Identify which cell holds the provided text, then report its (X, Y) central coordinate. 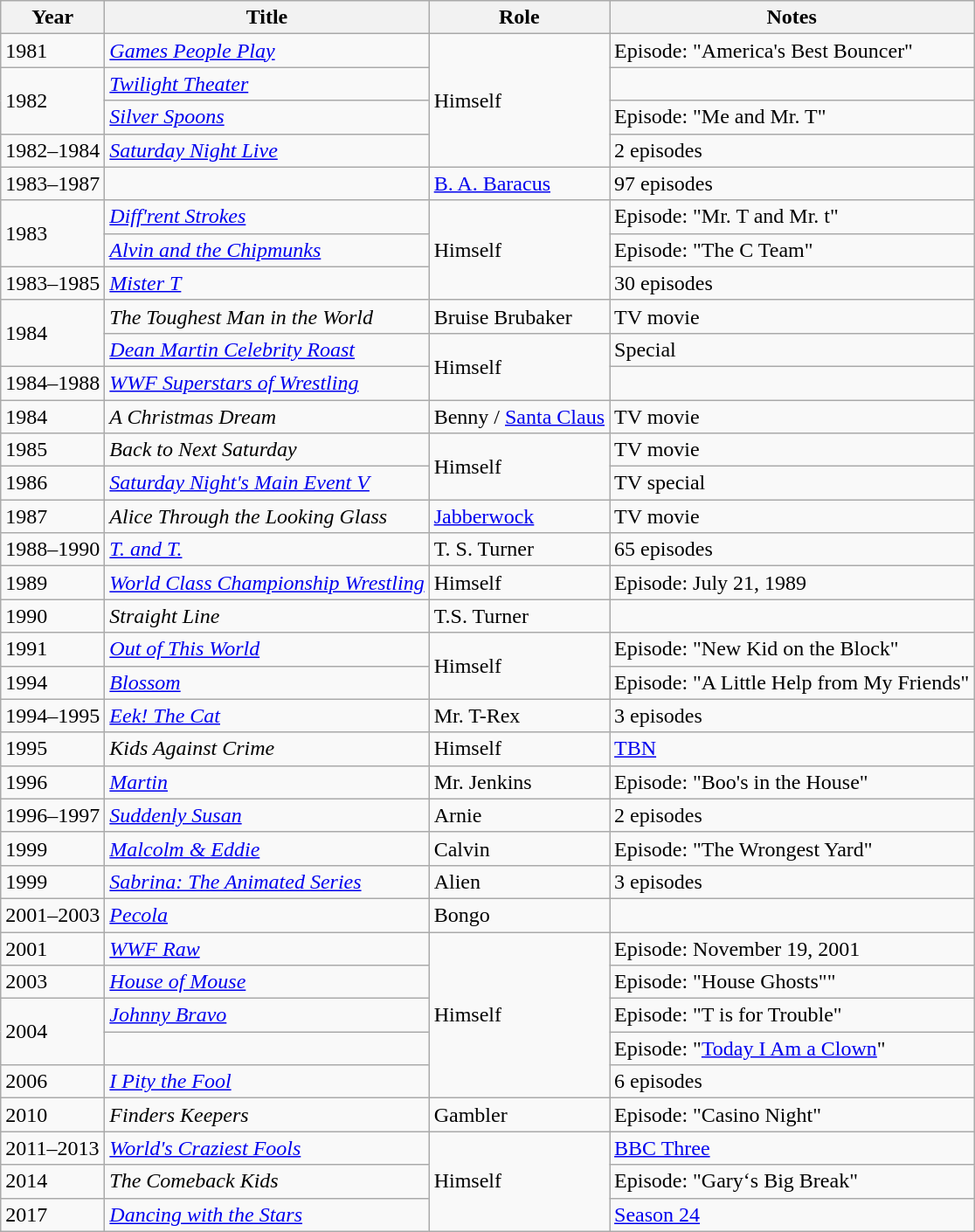
Calvin (519, 848)
2001–2003 (52, 915)
Martin (267, 782)
Arnie (519, 815)
Episode: "Mr. T and Mr. t" (792, 217)
Episode: "Casino Night" (792, 1115)
T. S. Turner (519, 550)
World Class Championship Wrestling (267, 583)
Role (519, 17)
House of Mouse (267, 982)
1982–1984 (52, 150)
Eek! The Cat (267, 716)
A Christmas Dream (267, 417)
Year (52, 17)
TBN (792, 749)
1983–1985 (52, 283)
1989 (52, 583)
1985 (52, 450)
1981 (52, 51)
1996–1997 (52, 815)
1990 (52, 616)
T.S. Turner (519, 616)
2017 (52, 1215)
Dean Martin Celebrity Roast (267, 350)
Title (267, 17)
Dancing with the Stars (267, 1215)
Benny / Santa Claus (519, 417)
Silver Spoons (267, 117)
World's Craziest Fools (267, 1148)
1996 (52, 782)
Episode: "America's Best Bouncer" (792, 51)
Jabberwock (519, 516)
WWF Raw (267, 948)
B. A. Baracus (519, 183)
TV special (792, 483)
Saturday Night's Main Event V (267, 483)
6 episodes (792, 1082)
Pecola (267, 915)
Saturday Night Live (267, 150)
Out of This World (267, 649)
Season 24 (792, 1215)
2010 (52, 1115)
Diff'rent Strokes (267, 217)
65 episodes (792, 550)
2001 (52, 948)
Mr. Jenkins (519, 782)
30 episodes (792, 283)
Episode: "Gary‘s Big Break" (792, 1181)
97 episodes (792, 183)
Straight Line (267, 616)
Episode: "The C Team" (792, 250)
I Pity the Fool (267, 1082)
Bruise Brubaker (519, 316)
Finders Keepers (267, 1115)
1994 (52, 682)
Malcolm & Eddie (267, 848)
Mr. T-Rex (519, 716)
Sabrina: The Animated Series (267, 882)
Episode: "New Kid on the Block" (792, 649)
1982 (52, 100)
Episode: "T is for Trouble" (792, 1015)
T. and T. (267, 550)
Gambler (519, 1115)
2003 (52, 982)
Episode: "Boo's in the House" (792, 782)
Blossom (267, 682)
Episode: "The Wrongest Yard" (792, 848)
2011–2013 (52, 1148)
Episode: July 21, 1989 (792, 583)
Episode: "A Little Help from My Friends" (792, 682)
Games People Play (267, 51)
1995 (52, 749)
2014 (52, 1181)
1991 (52, 649)
Suddenly Susan (267, 815)
Alice Through the Looking Glass (267, 516)
Episode: "Me and Mr. T" (792, 117)
Episode: "House Ghosts"" (792, 982)
1994–1995 (52, 716)
Episode: November 19, 2001 (792, 948)
Kids Against Crime (267, 749)
2006 (52, 1082)
1983–1987 (52, 183)
Notes (792, 17)
Back to Next Saturday (267, 450)
The Comeback Kids (267, 1181)
Bongo (519, 915)
1987 (52, 516)
Mister T (267, 283)
Special (792, 350)
1983 (52, 233)
Twilight Theater (267, 84)
1986 (52, 483)
WWF Superstars of Wrestling (267, 383)
Johnny Bravo (267, 1015)
Alien (519, 882)
1988–1990 (52, 550)
1984–1988 (52, 383)
Alvin and the Chipmunks (267, 250)
The Toughest Man in the World (267, 316)
2004 (52, 1032)
Episode: "Today I Am a Clown" (792, 1049)
BBC Three (792, 1148)
